Output the [x, y] coordinate of the center of the cell containing the given text.  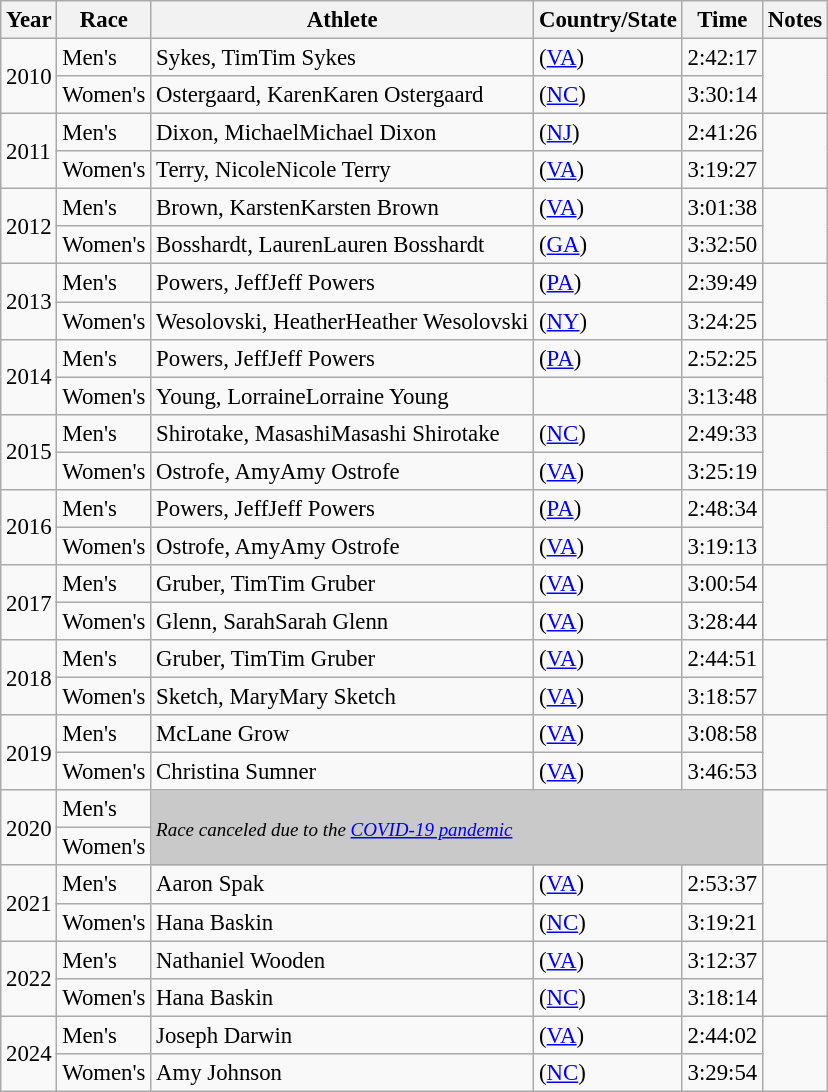
2:39:49 [722, 283]
3:30:14 [722, 95]
Brown, KarstenKarsten Brown [342, 208]
(NJ) [608, 133]
3:19:13 [722, 546]
2017 [29, 602]
(NY) [608, 321]
Ostergaard, KarenKaren Ostergaard [342, 95]
Time [722, 20]
Race canceled due to the COVID-19 pandemic [457, 828]
McLane Grow [342, 734]
2014 [29, 376]
3:13:48 [722, 396]
2:52:25 [722, 358]
Terry, NicoleNicole Terry [342, 170]
2:49:33 [722, 433]
Notes [794, 20]
Year [29, 20]
3:28:44 [722, 621]
2012 [29, 226]
2021 [29, 904]
3:01:38 [722, 208]
2016 [29, 528]
3:19:21 [722, 922]
3:46:53 [722, 772]
2018 [29, 678]
3:25:19 [722, 471]
3:08:58 [722, 734]
Christina Sumner [342, 772]
2020 [29, 828]
2:44:51 [722, 659]
3:18:57 [722, 697]
Amy Johnson [342, 1073]
3:29:54 [722, 1073]
3:32:50 [722, 245]
2:44:02 [722, 1035]
Aaron Spak [342, 885]
Joseph Darwin [342, 1035]
Nathaniel Wooden [342, 960]
2011 [29, 152]
2013 [29, 302]
2019 [29, 752]
3:00:54 [722, 584]
3:19:27 [722, 170]
3:24:25 [722, 321]
Race [104, 20]
2024 [29, 1054]
Bosshardt, LaurenLauren Bosshardt [342, 245]
Sketch, MaryMary Sketch [342, 697]
2:48:34 [722, 509]
2015 [29, 452]
Dixon, MichaelMichael Dixon [342, 133]
2010 [29, 76]
Glenn, SarahSarah Glenn [342, 621]
3:12:37 [722, 960]
(GA) [608, 245]
Athlete [342, 20]
2:53:37 [722, 885]
2:41:26 [722, 133]
Country/State [608, 20]
Young, LorraineLorraine Young [342, 396]
2022 [29, 978]
Sykes, TimTim Sykes [342, 58]
Shirotake, MasashiMasashi Shirotake [342, 433]
Wesolovski, HeatherHeather Wesolovski [342, 321]
3:18:14 [722, 997]
2:42:17 [722, 58]
